For the text-containing cell, return its midpoint in [X, Y] coordinate format. 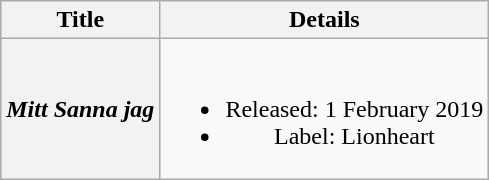
Mitt Sanna jag [80, 109]
Details [324, 20]
Released: 1 February 2019Label: Lionheart [324, 109]
Title [80, 20]
